From the cell containing the given text, extract its center point as [X, Y] coordinate. 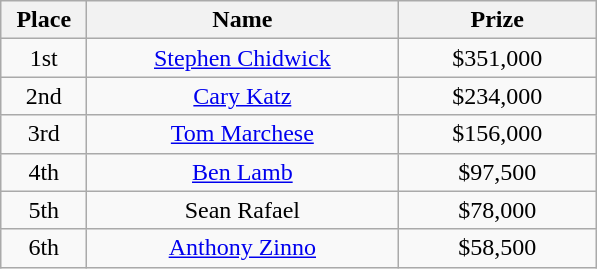
1st [44, 58]
Name [242, 20]
Ben Lamb [242, 172]
Place [44, 20]
Anthony Zinno [242, 248]
Cary Katz [242, 96]
$156,000 [498, 134]
3rd [44, 134]
$97,500 [498, 172]
5th [44, 210]
Sean Rafael [242, 210]
4th [44, 172]
2nd [44, 96]
$78,000 [498, 210]
Tom Marchese [242, 134]
$58,500 [498, 248]
Stephen Chidwick [242, 58]
Prize [498, 20]
6th [44, 248]
$351,000 [498, 58]
$234,000 [498, 96]
